Return [X, Y] of the center of cell containing provided text 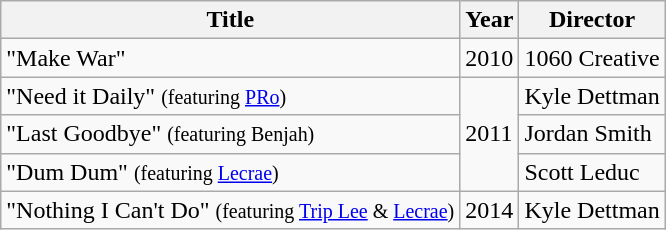
Director [592, 20]
"Nothing I Can't Do" (featuring Trip Lee & Lecrae) [230, 210]
"Need it Daily" (featuring PRo) [230, 96]
2010 [490, 58]
"Last Goodbye" (featuring Benjah) [230, 134]
1060 Creative [592, 58]
2011 [490, 134]
"Make War" [230, 58]
Title [230, 20]
Jordan Smith [592, 134]
"Dum Dum" (featuring Lecrae) [230, 172]
Scott Leduc [592, 172]
2014 [490, 210]
Year [490, 20]
